Provide the [X, Y] coordinate of the cell's center where the given text is located.  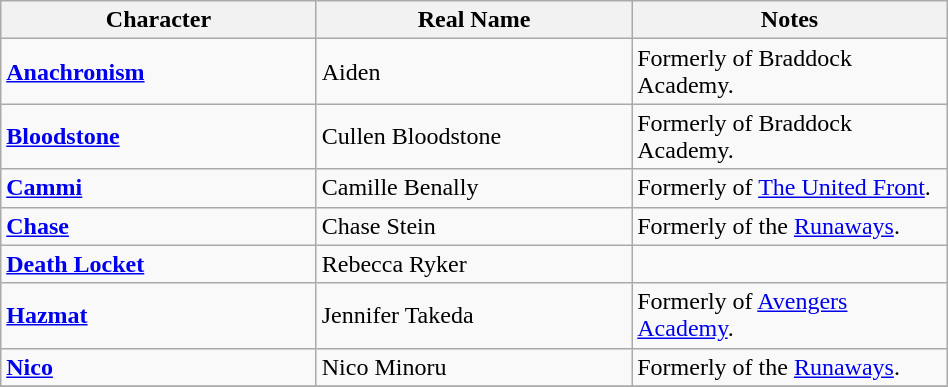
Rebecca Ryker [474, 264]
Chase [158, 226]
Jennifer Takeda [474, 316]
Formerly of Avengers Academy. [790, 316]
Formerly of The United Front. [790, 188]
Nico [158, 367]
Camille Benally [474, 188]
Real Name [474, 20]
Nico Minoru [474, 367]
Death Locket [158, 264]
Bloodstone [158, 136]
Anachronism [158, 72]
Cullen Bloodstone [474, 136]
Cammi [158, 188]
Hazmat [158, 316]
Chase Stein [474, 226]
Character [158, 20]
Aiden [474, 72]
Notes [790, 20]
